Extract the (X, Y) coordinate from the center of the cell holding the provided text.  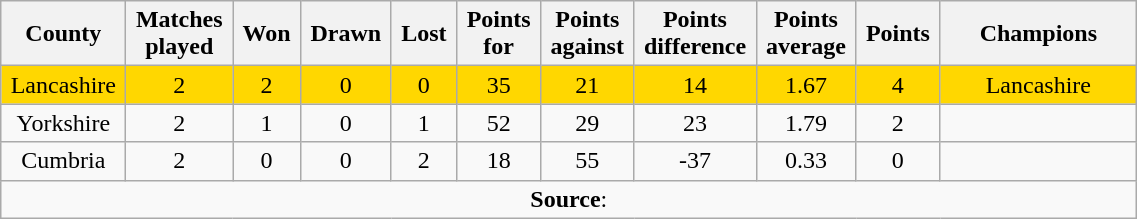
14 (695, 85)
29 (588, 123)
County (64, 34)
21 (588, 85)
Matches played (180, 34)
Drawn (346, 34)
Points difference (695, 34)
Won (267, 34)
Source: (569, 199)
Champions (1038, 34)
18 (499, 161)
-37 (695, 161)
0.33 (806, 161)
Points for (499, 34)
1.67 (806, 85)
Lost (424, 34)
52 (499, 123)
Cumbria (64, 161)
35 (499, 85)
55 (588, 161)
Yorkshire (64, 123)
4 (898, 85)
Points average (806, 34)
Points against (588, 34)
23 (695, 123)
Points (898, 34)
1.79 (806, 123)
